Locate the cell with the specified text and output its [x, y] center coordinate. 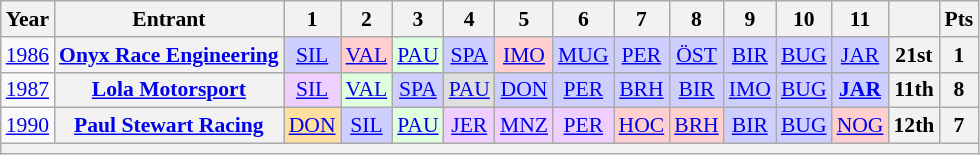
11 [860, 19]
2 [367, 19]
MNZ [524, 126]
21st [914, 55]
11th [914, 90]
HOC [642, 126]
JER [470, 126]
Pts [958, 19]
9 [750, 19]
Paul Stewart Racing [169, 126]
MUG [584, 55]
1986 [28, 55]
1990 [28, 126]
5 [524, 19]
10 [804, 19]
Lola Motorsport [169, 90]
4 [470, 19]
12th [914, 126]
6 [584, 19]
1987 [28, 90]
Entrant [169, 19]
Onyx Race Engineering [169, 55]
3 [418, 19]
NOG [860, 126]
ÖST [696, 55]
Year [28, 19]
